Detect which cell encompasses the target text, then output its (x, y) center coordinate. 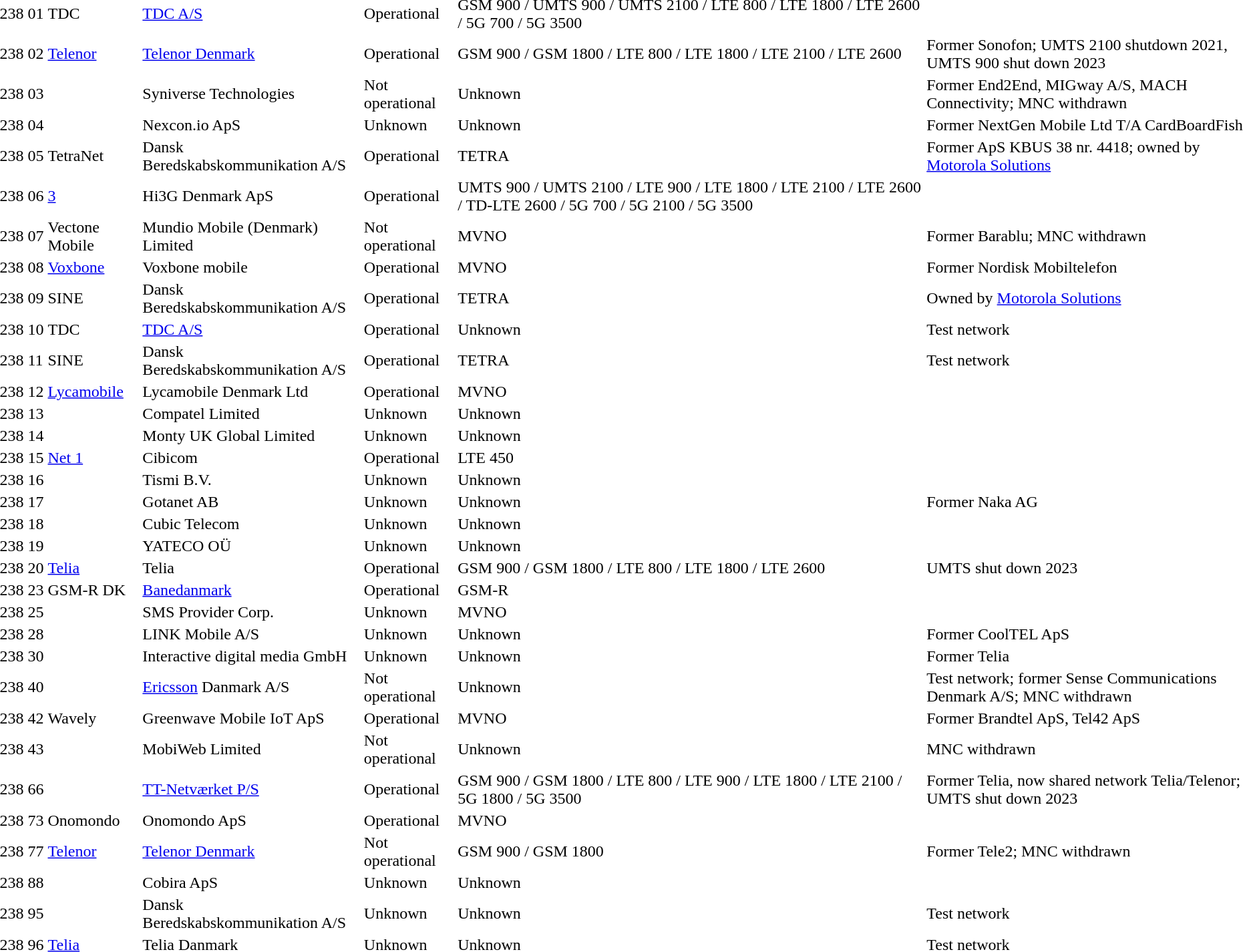
Lycamobile (94, 391)
Cibicom (251, 458)
Onomondo ApS (251, 820)
Syniverse Technologies (251, 94)
GSM 900 / GSM 1800 / LTE 800 / LTE 900 / LTE 1800 / LTE 2100 / 5G 1800 / 5G 3500 (691, 790)
Wavely (94, 718)
Voxbone (94, 267)
TDC (94, 329)
LINK Mobile A/S (251, 634)
Hi3G Denmark ApS (251, 196)
17 (36, 502)
13 (36, 414)
08 (36, 267)
43 (36, 750)
UMTS 900 / UMTS 2100 / LTE 900 / LTE 1800 / LTE 2100 / LTE 2600 / TD-LTE 2600 / 5G 700 / 5G 2100 / 5G 3500 (691, 196)
Monty UK Global Limited (251, 436)
GSM-R (691, 590)
12 (36, 391)
05 (36, 156)
Cubic Telecom (251, 524)
73 (36, 820)
Voxbone mobile (251, 267)
03 (36, 94)
11 (36, 361)
Vectone Mobile (94, 236)
28 (36, 634)
30 (36, 656)
GSM 900 / GSM 1800 (691, 851)
LTE 450 (691, 458)
GSM 900 / GSM 1800 / LTE 800 / LTE 1800 / LTE 2600 (691, 568)
Lycamobile Denmark Ltd (251, 391)
77 (36, 851)
Gotanet AB (251, 502)
TDC A/S (251, 329)
66 (36, 790)
02 (36, 53)
Ericsson Danmark A/S (251, 687)
Interactive digital media GmbH (251, 656)
19 (36, 546)
Banedanmark (251, 590)
GSM 900 / GSM 1800 / LTE 800 / LTE 1800 / LTE 2100 / LTE 2600 (691, 53)
23 (36, 590)
14 (36, 436)
Cobira ApS (251, 883)
04 (36, 125)
42 (36, 718)
18 (36, 524)
Net 1 (94, 458)
20 (36, 568)
09 (36, 298)
40 (36, 687)
88 (36, 883)
TT-Netværket P/S (251, 790)
GSM-R DK (94, 590)
Mundio Mobile (Denmark) Limited (251, 236)
SMS Provider Corp. (251, 612)
07 (36, 236)
15 (36, 458)
MobiWeb Limited (251, 750)
Tismi B.V. (251, 480)
10 (36, 329)
YATECO OÜ (251, 546)
Onomondo (94, 820)
16 (36, 480)
Greenwave Mobile IoT ApS (251, 718)
Compatel Limited (251, 414)
06 (36, 196)
95 (36, 914)
3 (94, 196)
25 (36, 612)
Nexcon.io ApS (251, 125)
TetraNet (94, 156)
